Determine the [X, Y] coordinate at the center of the cell enclosing the given text.  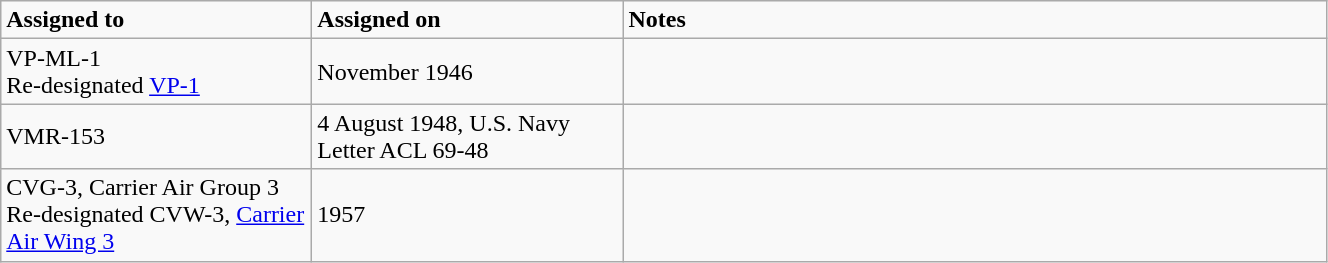
1957 [468, 215]
CVG-3, Carrier Air Group 3Re-designated CVW-3, Carrier Air Wing 3 [156, 215]
VMR-153 [156, 136]
VP-ML-1Re-designated VP-1 [156, 72]
November 1946 [468, 72]
Assigned to [156, 20]
Assigned on [468, 20]
4 August 1948, U.S. Navy Letter ACL 69-48 [468, 136]
Notes [975, 20]
